Output the [X, Y] coordinate of the center of the cell containing the given text.  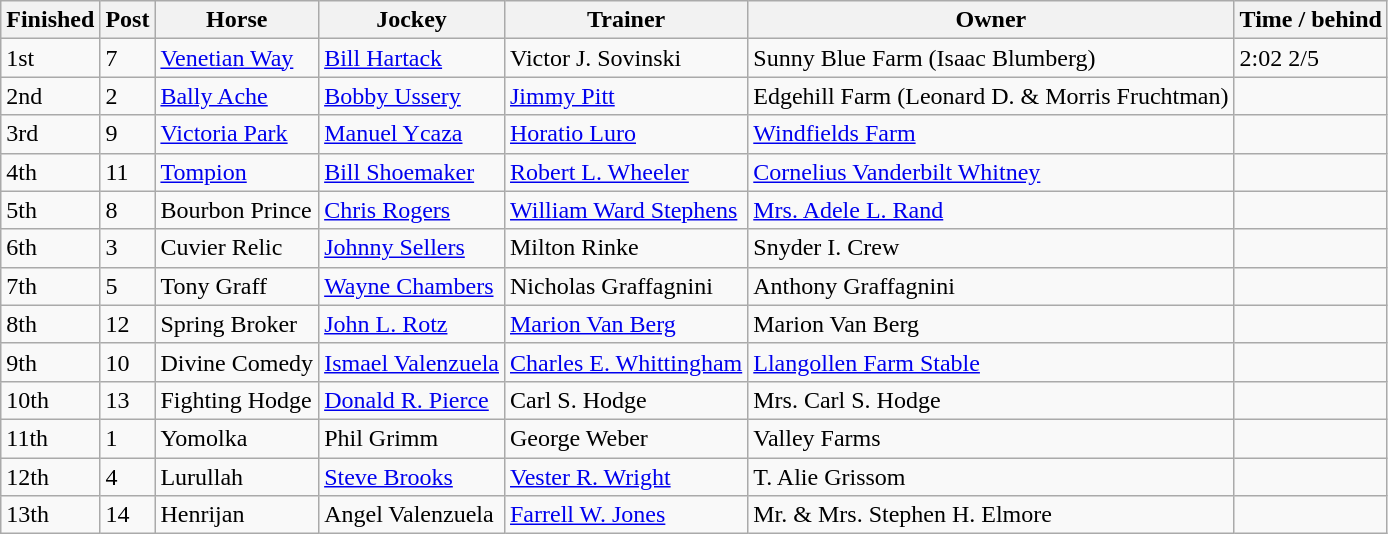
11th [50, 438]
Valley Farms [991, 438]
5th [50, 210]
Time / behind [1310, 20]
8th [50, 324]
10 [128, 362]
8 [128, 210]
Snyder I. Crew [991, 248]
Cuvier Relic [237, 248]
6th [50, 248]
Jimmy Pitt [626, 96]
5 [128, 286]
Victor J. Sovinski [626, 58]
Owner [991, 20]
Jockey [412, 20]
Mrs. Carl S. Hodge [991, 400]
1st [50, 58]
Finished [50, 20]
Post [128, 20]
Farrell W. Jones [626, 515]
Spring Broker [237, 324]
12 [128, 324]
Charles E. Whittingham [626, 362]
9th [50, 362]
Henrijan [237, 515]
Phil Grimm [412, 438]
3rd [50, 134]
T. Alie Grissom [991, 477]
Bill Hartack [412, 58]
Bobby Ussery [412, 96]
2:02 2/5 [1310, 58]
Bourbon Prince [237, 210]
Fighting Hodge [237, 400]
Mrs. Adele L. Rand [991, 210]
Robert L. Wheeler [626, 172]
Venetian Way [237, 58]
Tompion [237, 172]
Bally Ache [237, 96]
Steve Brooks [412, 477]
1 [128, 438]
13 [128, 400]
Wayne Chambers [412, 286]
Cornelius Vanderbilt Whitney [991, 172]
Nicholas Graffagnini [626, 286]
Donald R. Pierce [412, 400]
12th [50, 477]
9 [128, 134]
Horatio Luro [626, 134]
Tony Graff [237, 286]
Mr. & Mrs. Stephen H. Elmore [991, 515]
Angel Valenzuela [412, 515]
Anthony Graffagnini [991, 286]
10th [50, 400]
Vester R. Wright [626, 477]
Carl S. Hodge [626, 400]
Manuel Ycaza [412, 134]
4th [50, 172]
2 [128, 96]
4 [128, 477]
7 [128, 58]
Llangollen Farm Stable [991, 362]
Windfields Farm [991, 134]
13th [50, 515]
Bill Shoemaker [412, 172]
7th [50, 286]
2nd [50, 96]
Divine Comedy [237, 362]
Edgehill Farm (Leonard D. & Morris Fruchtman) [991, 96]
Lurullah [237, 477]
Sunny Blue Farm (Isaac Blumberg) [991, 58]
Johnny Sellers [412, 248]
Victoria Park [237, 134]
Yomolka [237, 438]
George Weber [626, 438]
John L. Rotz [412, 324]
Milton Rinke [626, 248]
Horse [237, 20]
14 [128, 515]
Trainer [626, 20]
Chris Rogers [412, 210]
3 [128, 248]
Ismael Valenzuela [412, 362]
William Ward Stephens [626, 210]
11 [128, 172]
